Return [X, Y] of the center of cell containing provided text 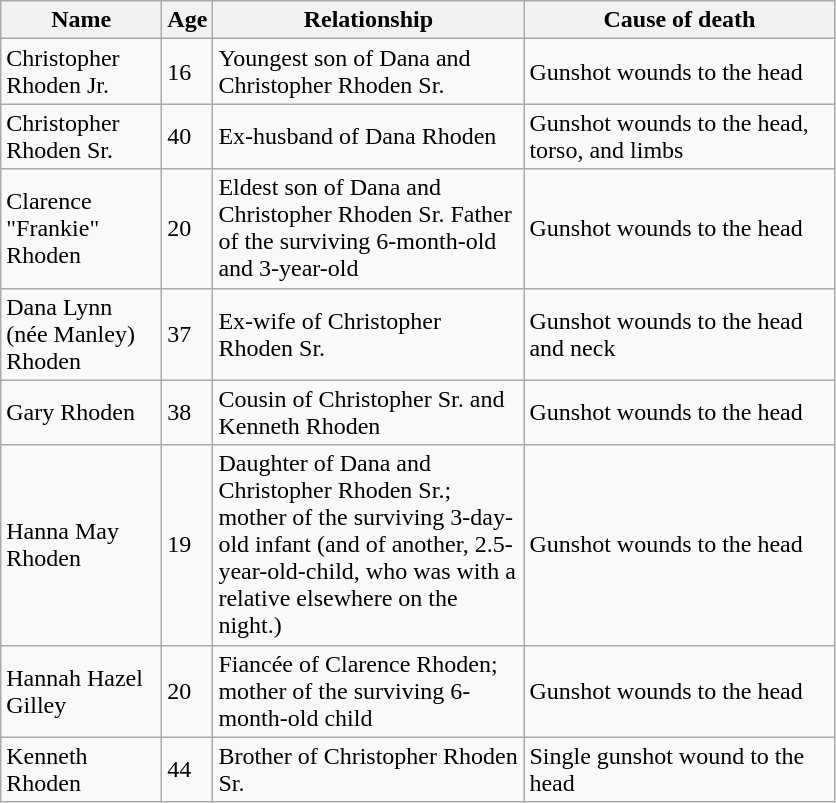
38 [188, 412]
Christopher Rhoden Sr. [82, 136]
Ex-wife of Christopher Rhoden Sr. [368, 334]
Name [82, 20]
Relationship [368, 20]
44 [188, 770]
40 [188, 136]
Cause of death [680, 20]
37 [188, 334]
Kenneth Rhoden [82, 770]
Dana Lynn (née Manley) Rhoden [82, 334]
Age [188, 20]
Fiancée of Clarence Rhoden; mother of the surviving 6-month-old child [368, 691]
Brother of Christopher Rhoden Sr. [368, 770]
Gunshot wounds to the head and neck [680, 334]
Christopher Rhoden Jr. [82, 72]
19 [188, 545]
Hannah Hazel Gilley [82, 691]
Gary Rhoden [82, 412]
Ex-husband of Dana Rhoden [368, 136]
Cousin of Christopher Sr. and Kenneth Rhoden [368, 412]
Gunshot wounds to the head, torso, and limbs [680, 136]
Youngest son of Dana and Christopher Rhoden Sr. [368, 72]
Eldest son of Dana and Christopher Rhoden Sr. Father of the surviving 6-month-old and 3-year-old [368, 228]
16 [188, 72]
Single gunshot wound to the head [680, 770]
Clarence "Frankie" Rhoden [82, 228]
Hanna May Rhoden [82, 545]
